Determine the [x, y] coordinate at the center of the cell enclosing the given text.  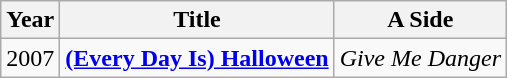
Year [30, 20]
Title [197, 20]
(Every Day Is) Halloween [197, 58]
Give Me Danger [420, 58]
2007 [30, 58]
A Side [420, 20]
